Capture the cell that displays the provided text and extract its [X, Y] central coordinate. 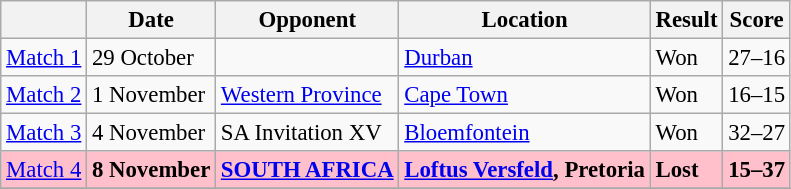
Western Province [308, 95]
Lost [686, 170]
Bloemfontein [524, 133]
16–15 [757, 95]
SA Invitation XV [308, 133]
Loftus Versfeld, Pretoria [524, 170]
Score [757, 20]
Date [152, 20]
Location [524, 20]
Match 2 [44, 95]
15–37 [757, 170]
SOUTH AFRICA [308, 170]
4 November [152, 133]
1 November [152, 95]
27–16 [757, 58]
Cape Town [524, 95]
Match 4 [44, 170]
Durban [524, 58]
Match 1 [44, 58]
29 October [152, 58]
Result [686, 20]
Opponent [308, 20]
Match 3 [44, 133]
8 November [152, 170]
32–27 [757, 133]
